Locate the cell with the specified text and output its (X, Y) center coordinate. 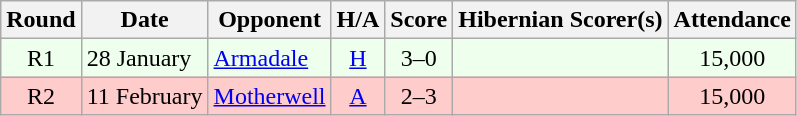
H/A (358, 20)
Opponent (270, 20)
R1 (41, 58)
Attendance (732, 20)
11 February (144, 96)
3–0 (419, 58)
Armadale (270, 58)
Hibernian Scorer(s) (560, 20)
R2 (41, 96)
Date (144, 20)
Score (419, 20)
H (358, 58)
2–3 (419, 96)
28 January (144, 58)
Motherwell (270, 96)
Round (41, 20)
A (358, 96)
